Capture the cell that displays the provided text and extract its (X, Y) central coordinate. 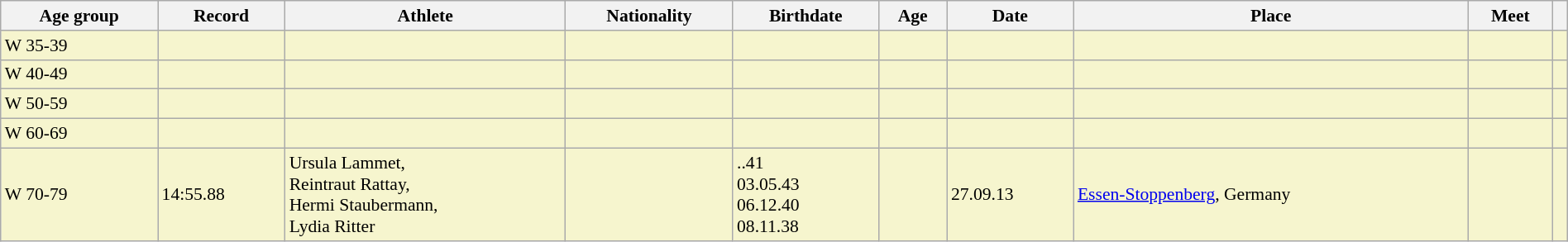
Nationality (649, 16)
Athlete (425, 16)
W 50-59 (79, 104)
Place (1271, 16)
Age group (79, 16)
..4103.05.4306.12.4008.11.38 (806, 194)
Birthdate (806, 16)
W 60-69 (79, 134)
Essen-Stoppenberg, Germany (1271, 194)
Meet (1511, 16)
Record (222, 16)
Ursula Lammet,Reintraut Rattay,Hermi Staubermann,Lydia Ritter (425, 194)
W 35-39 (79, 45)
Age (913, 16)
14:55.88 (222, 194)
W 70-79 (79, 194)
Date (1011, 16)
W 40-49 (79, 74)
27.09.13 (1011, 194)
